Scan for the cell matching the given text and deliver its [x, y] coordinate at center. 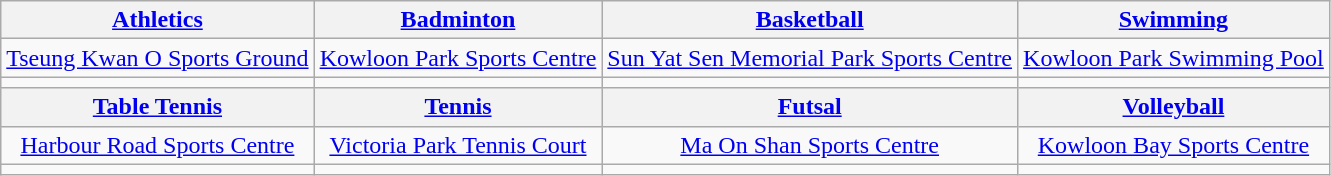
Kowloon Park Swimming Pool [1174, 58]
Basketball [810, 20]
Volleyball [1174, 107]
Futsal [810, 107]
Tseung Kwan O Sports Ground [158, 58]
Harbour Road Sports Centre [158, 145]
Swimming [1174, 20]
Kowloon Bay Sports Centre [1174, 145]
Sun Yat Sen Memorial Park Sports Centre [810, 58]
Ma On Shan Sports Centre [810, 145]
Table Tennis [158, 107]
Tennis [458, 107]
Kowloon Park Sports Centre [458, 58]
Athletics [158, 20]
Badminton [458, 20]
Victoria Park Tennis Court [458, 145]
